Locate the cell with the specified text and output its [x, y] center coordinate. 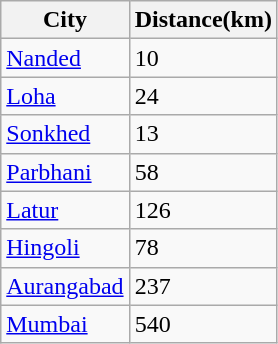
Hingoli [65, 248]
Parbhani [65, 172]
Mumbai [65, 324]
Loha [65, 96]
Latur [65, 210]
78 [203, 248]
Aurangabad [65, 286]
Nanded [65, 58]
Sonkhed [65, 134]
58 [203, 172]
13 [203, 134]
City [65, 20]
540 [203, 324]
24 [203, 96]
Distance(km) [203, 20]
237 [203, 286]
126 [203, 210]
10 [203, 58]
